Capture the cell that displays the provided text and extract its (X, Y) central coordinate. 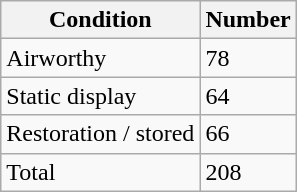
Airworthy (100, 58)
Total (100, 172)
78 (248, 58)
Condition (100, 20)
208 (248, 172)
Restoration / stored (100, 134)
Static display (100, 96)
66 (248, 134)
64 (248, 96)
Number (248, 20)
